Identify which cell holds the provided text, then report its [x, y] central coordinate. 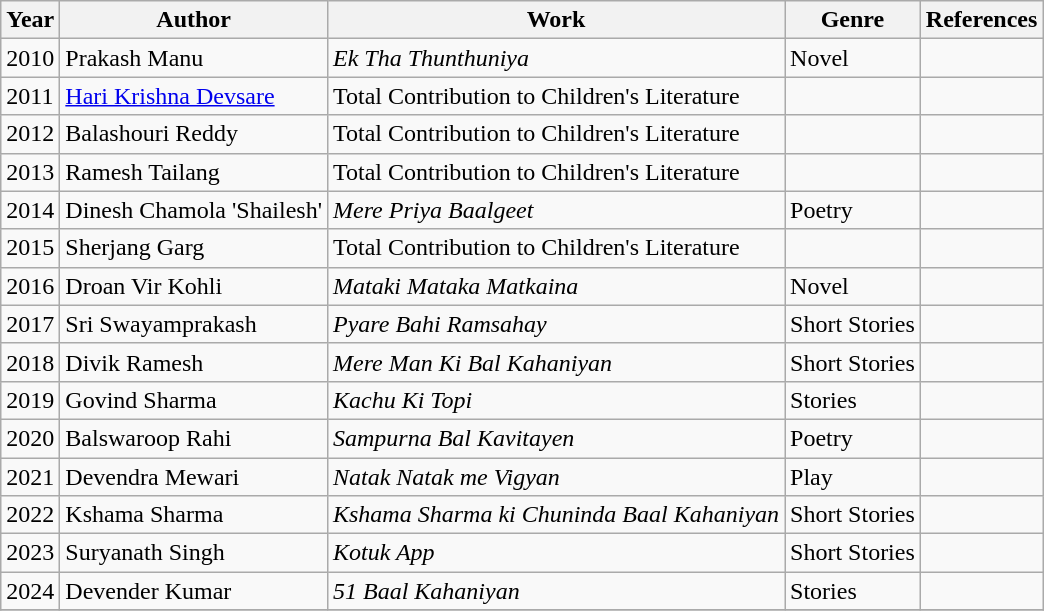
Droan Vir Kohli [194, 286]
2023 [30, 553]
Divik Ramesh [194, 362]
Prakash Manu [194, 58]
2021 [30, 477]
2020 [30, 438]
Balashouri Reddy [194, 134]
2011 [30, 96]
References [982, 20]
Ramesh Tailang [194, 172]
2018 [30, 362]
Genre [853, 20]
2013 [30, 172]
Govind Sharma [194, 400]
Author [194, 20]
2012 [30, 134]
Sampurna Bal Kavitayen [556, 438]
Play [853, 477]
Mere Man Ki Bal Kahaniyan [556, 362]
Kshama Sharma ki Chuninda Baal Kahaniyan [556, 515]
2022 [30, 515]
Mataki Mataka Matkaina [556, 286]
Devendra Mewari [194, 477]
Devender Kumar [194, 591]
Year [30, 20]
Suryanath Singh [194, 553]
Work [556, 20]
2014 [30, 210]
2010 [30, 58]
Balswaroop Rahi [194, 438]
Kshama Sharma [194, 515]
Sri Swayamprakash [194, 324]
Ek Tha Thunthuniya [556, 58]
Pyare Bahi Ramsahay [556, 324]
Hari Krishna Devsare [194, 96]
Dinesh Chamola 'Shailesh' [194, 210]
2019 [30, 400]
2017 [30, 324]
51 Baal Kahaniyan [556, 591]
Natak Natak me Vigyan [556, 477]
Kotuk App [556, 553]
2024 [30, 591]
2015 [30, 248]
Sherjang Garg [194, 248]
Kachu Ki Topi [556, 400]
2016 [30, 286]
Mere Priya Baalgeet [556, 210]
